Locate the cell with the specified text and output its [x, y] center coordinate. 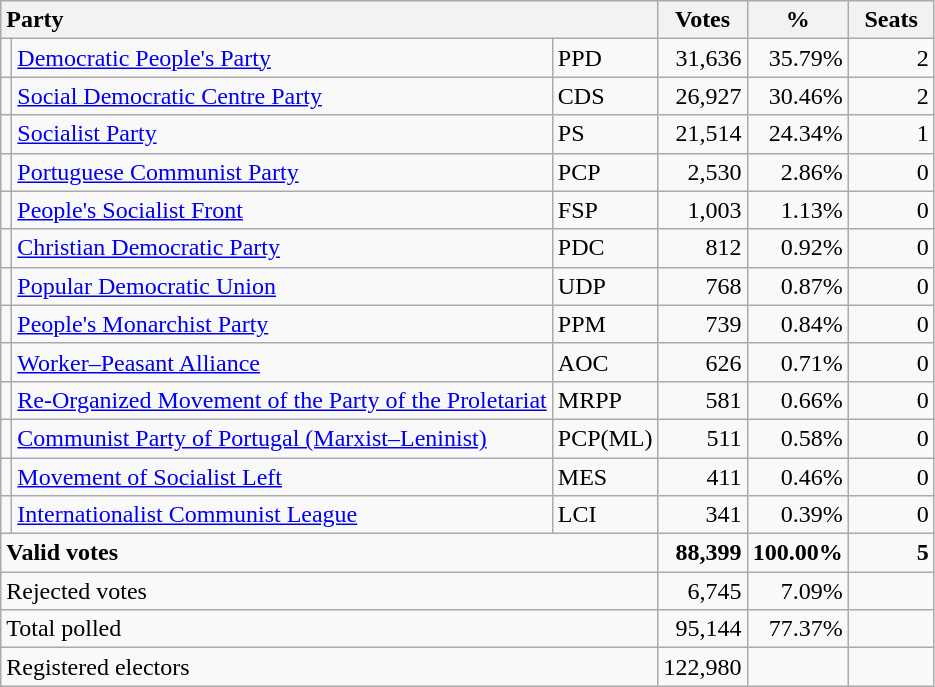
Votes [702, 20]
1 [891, 134]
1.13% [798, 210]
7.09% [798, 591]
35.79% [798, 58]
0.46% [798, 477]
0.39% [798, 515]
MES [605, 477]
UDP [605, 286]
Internationalist Communist League [282, 515]
PDC [605, 248]
31,636 [702, 58]
626 [702, 362]
0.84% [798, 324]
Social Democratic Centre Party [282, 96]
122,980 [702, 667]
PPD [605, 58]
People's Monarchist Party [282, 324]
0.58% [798, 438]
CDS [605, 96]
Socialist Party [282, 134]
MRPP [605, 400]
PS [605, 134]
739 [702, 324]
Popular Democratic Union [282, 286]
Valid votes [330, 553]
0.87% [798, 286]
26,927 [702, 96]
88,399 [702, 553]
LCI [605, 515]
0.66% [798, 400]
Total polled [330, 629]
30.46% [798, 96]
Movement of Socialist Left [282, 477]
100.00% [798, 553]
2,530 [702, 172]
Registered electors [330, 667]
AOC [605, 362]
77.37% [798, 629]
2.86% [798, 172]
411 [702, 477]
5 [891, 553]
581 [702, 400]
Worker–Peasant Alliance [282, 362]
Christian Democratic Party [282, 248]
768 [702, 286]
1,003 [702, 210]
Party [330, 20]
Communist Party of Portugal (Marxist–Leninist) [282, 438]
PCP(ML) [605, 438]
0.92% [798, 248]
Seats [891, 20]
6,745 [702, 591]
812 [702, 248]
% [798, 20]
341 [702, 515]
Rejected votes [330, 591]
PCP [605, 172]
Portuguese Communist Party [282, 172]
People's Socialist Front [282, 210]
21,514 [702, 134]
95,144 [702, 629]
Re-Organized Movement of the Party of the Proletariat [282, 400]
Democratic People's Party [282, 58]
0.71% [798, 362]
FSP [605, 210]
PPM [605, 324]
511 [702, 438]
24.34% [798, 134]
